For the text-containing cell, return its midpoint in [X, Y] coordinate format. 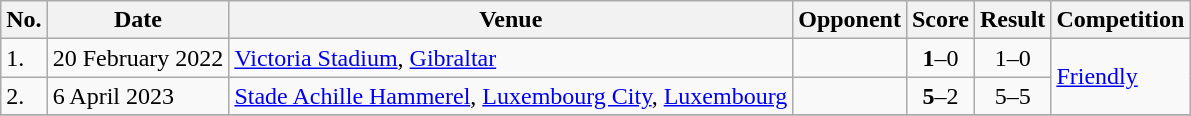
Result [1012, 20]
No. [24, 20]
5–2 [940, 96]
5–5 [1012, 96]
20 February 2022 [138, 58]
Opponent [850, 20]
Venue [511, 20]
Date [138, 20]
Friendly [1120, 77]
Score [940, 20]
6 April 2023 [138, 96]
2. [24, 96]
Victoria Stadium, Gibraltar [511, 58]
Competition [1120, 20]
Stade Achille Hammerel, Luxembourg City, Luxembourg [511, 96]
1. [24, 58]
